From the cell containing the given text, extract its center point as [x, y] coordinate. 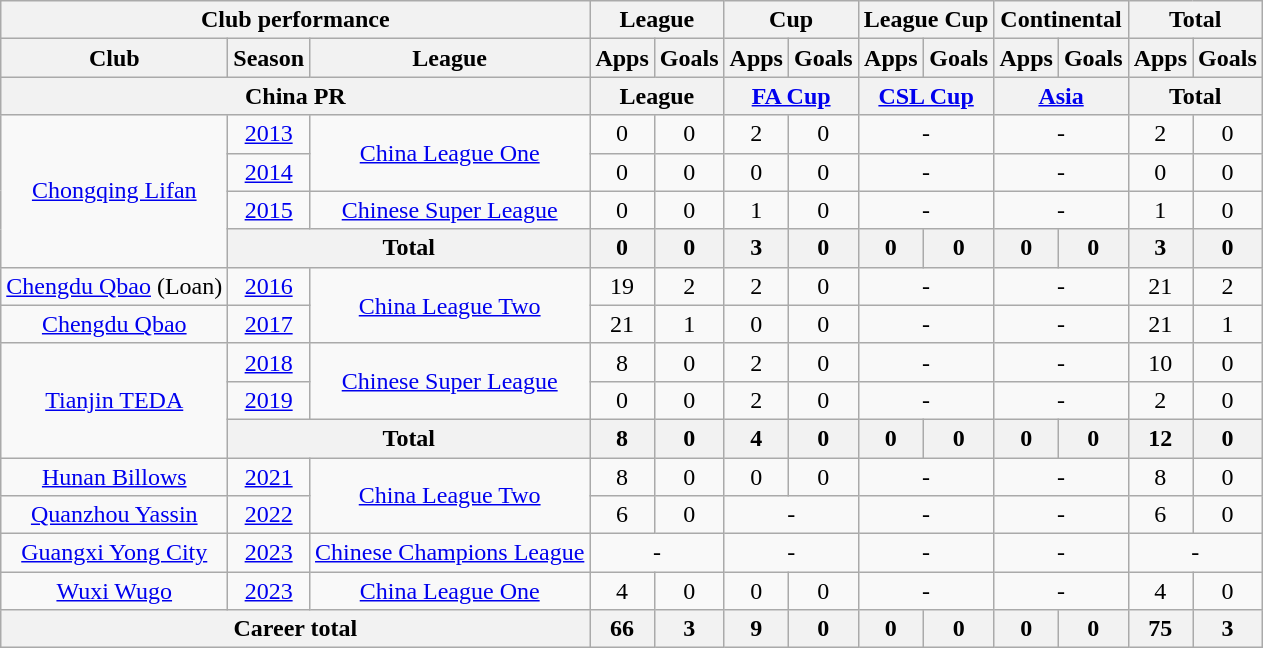
2022 [269, 515]
2015 [269, 210]
Guangxi Yong City [114, 553]
Club performance [296, 20]
2019 [269, 400]
League Cup [926, 20]
Season [269, 58]
Continental [1061, 20]
Career total [296, 629]
2018 [269, 362]
Chengdu Qbao (Loan) [114, 286]
Tianjin TEDA [114, 400]
10 [1160, 362]
Asia [1061, 96]
Chengdu Qbao [114, 324]
2016 [269, 286]
Cup [791, 20]
FA Cup [791, 96]
CSL Cup [926, 96]
2017 [269, 324]
Hunan Billows [114, 477]
2014 [269, 172]
Wuxi Wugo [114, 591]
66 [622, 629]
Quanzhou Yassin [114, 515]
Chinese Champions League [450, 553]
19 [622, 286]
12 [1160, 438]
75 [1160, 629]
Club [114, 58]
Chongqing Lifan [114, 191]
9 [756, 629]
2021 [269, 477]
2013 [269, 134]
China PR [296, 96]
